Detect which cell encompasses the target text, then output its (x, y) center coordinate. 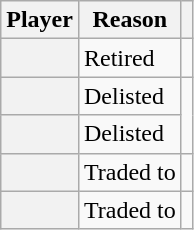
Player (40, 20)
Reason (130, 20)
Retired (130, 58)
